Locate the cell with the specified text and output its (x, y) center coordinate. 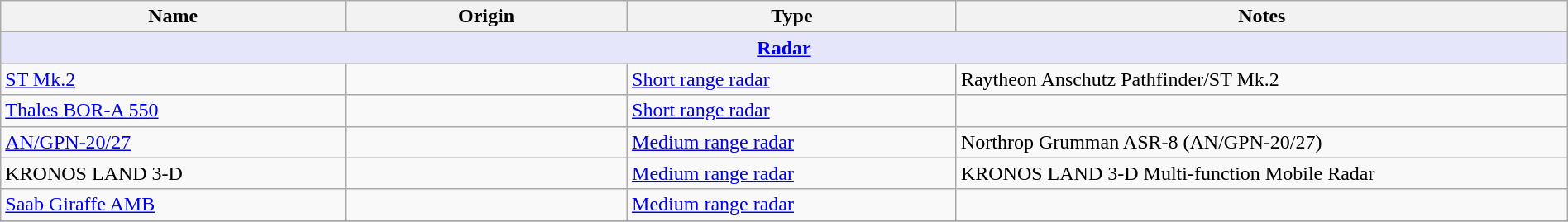
Name (174, 17)
Thales BOR-A 550 (174, 111)
KRONOS LAND 3-D (174, 173)
Saab Giraffe AMB (174, 205)
AN/GPN-20/27 (174, 142)
KRONOS LAND 3-D Multi-function Mobile Radar (1262, 173)
Notes (1262, 17)
Northrop Grumman ASR-8 (AN/GPN-20/27) (1262, 142)
Type (792, 17)
ST Mk.2 (174, 79)
Raytheon Anschutz Pathfinder/ST Mk.2 (1262, 79)
Radar (784, 48)
Origin (486, 17)
